Output the (X, Y) coordinate of the center of the cell containing the given text.  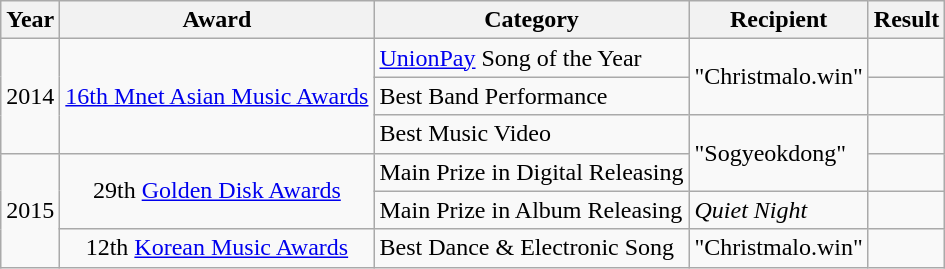
2014 (30, 96)
Result (906, 20)
Quiet Night (778, 210)
2015 (30, 210)
Recipient (778, 20)
Main Prize in Album Releasing (532, 210)
Best Band Performance (532, 96)
UnionPay Song of the Year (532, 58)
Best Dance & Electronic Song (532, 248)
29th Golden Disk Awards (217, 191)
16th Mnet Asian Music Awards (217, 96)
12th Korean Music Awards (217, 248)
Main Prize in Digital Releasing (532, 172)
"Sogyeokdong" (778, 153)
Year (30, 20)
Best Music Video (532, 134)
Award (217, 20)
Category (532, 20)
